Identify which cell holds the provided text, then report its (X, Y) central coordinate. 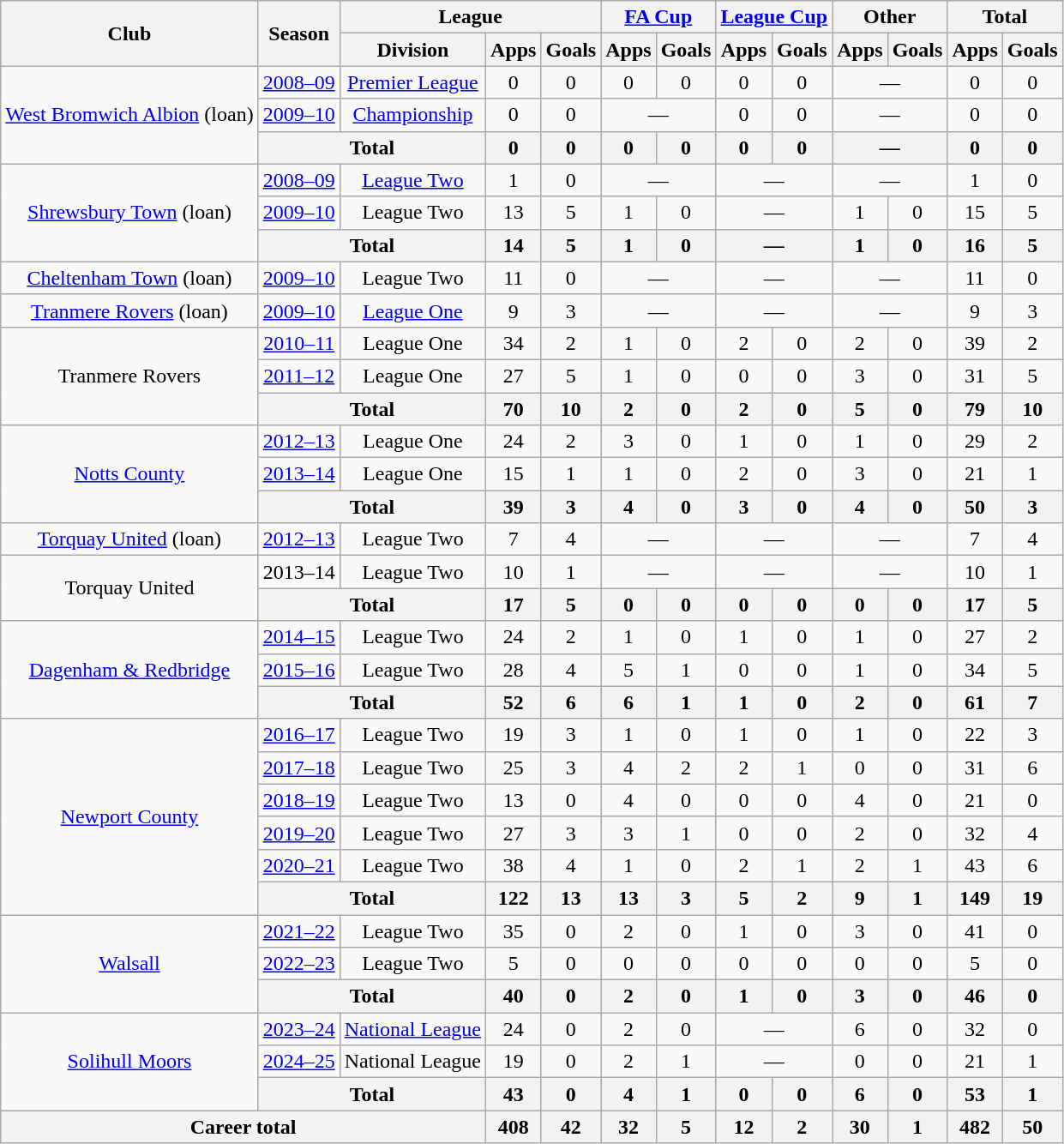
61 (975, 702)
Premier League (412, 82)
Torquay United (129, 588)
41 (975, 930)
53 (975, 1094)
2020–21 (298, 865)
Dagenham & Redbridge (129, 670)
30 (860, 1127)
Solihull Moors (129, 1062)
52 (514, 702)
Division (412, 50)
2018–19 (298, 800)
16 (975, 245)
Season (298, 33)
42 (571, 1127)
28 (514, 670)
Career total (243, 1127)
482 (975, 1127)
2010–11 (298, 343)
2017–18 (298, 768)
2014–15 (298, 637)
Championship (412, 115)
2016–17 (298, 735)
Walsall (129, 963)
West Bromwich Albion (loan) (129, 115)
46 (975, 996)
35 (514, 930)
29 (975, 442)
FA Cup (658, 17)
122 (514, 898)
2021–22 (298, 930)
25 (514, 768)
2022–23 (298, 964)
Tranmere Rovers (loan) (129, 310)
Newport County (129, 816)
Other (890, 17)
38 (514, 865)
408 (514, 1127)
22 (975, 735)
2011–12 (298, 376)
League (470, 17)
League Cup (774, 17)
14 (514, 245)
Cheltenham Town (loan) (129, 278)
12 (744, 1127)
2019–20 (298, 833)
149 (975, 898)
Tranmere Rovers (129, 376)
Shrewsbury Town (loan) (129, 213)
2023–24 (298, 1029)
2015–16 (298, 670)
40 (514, 996)
Club (129, 33)
Torquay United (loan) (129, 539)
2024–25 (298, 1062)
Notts County (129, 474)
70 (514, 409)
79 (975, 409)
